Return the (x, y) coordinate for the center point of the cell that contains the specified text.  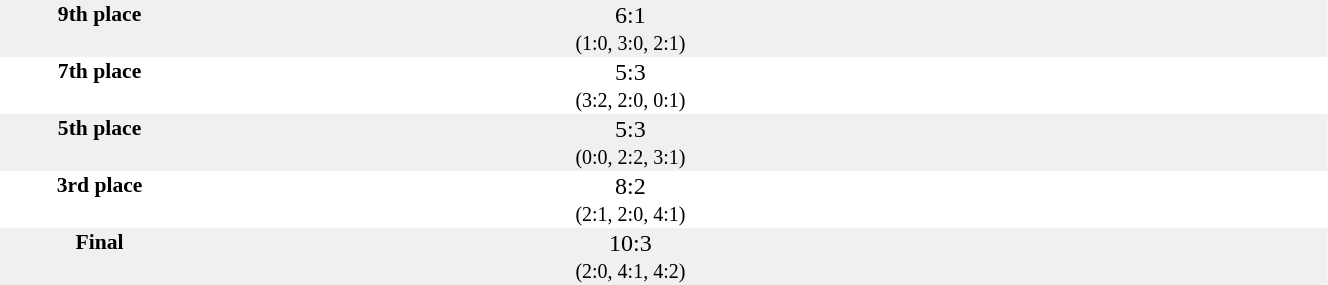
10:3(2:0, 4:1, 4:2) (630, 256)
7th place (100, 86)
3rd place (100, 200)
9th place (100, 28)
8:2(2:1, 2:0, 4:1) (630, 200)
5:3(0:0, 2:2, 3:1) (630, 142)
5:3(3:2, 2:0, 0:1) (630, 86)
5th place (100, 142)
Final (100, 256)
6:1(1:0, 3:0, 2:1) (630, 28)
